Identify which cell holds the provided text, then report its [X, Y] central coordinate. 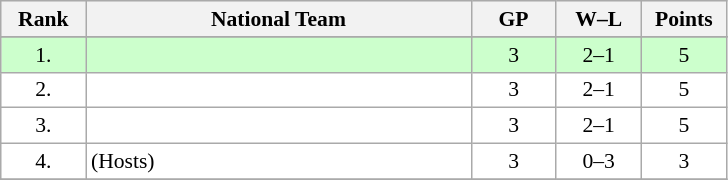
Rank [44, 19]
3. [44, 126]
W–L [598, 19]
0–3 [598, 162]
Points [684, 19]
4. [44, 162]
(Hosts) [278, 162]
National Team [278, 19]
GP [514, 19]
2. [44, 90]
1. [44, 55]
